Output the [X, Y] coordinate of the center of the cell containing the given text.  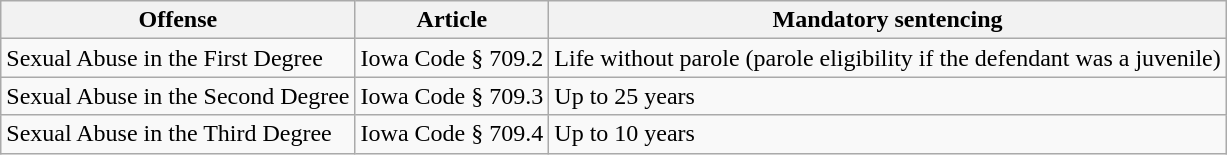
Iowa Code § 709.3 [452, 96]
Up to 10 years [888, 134]
Life without parole (parole eligibility if the defendant was a juvenile) [888, 58]
Iowa Code § 709.2 [452, 58]
Up to 25 years [888, 96]
Offense [178, 20]
Sexual Abuse in the Second Degree [178, 96]
Mandatory sentencing [888, 20]
Article [452, 20]
Sexual Abuse in the First Degree [178, 58]
Iowa Code § 709.4 [452, 134]
Sexual Abuse in the Third Degree [178, 134]
